Pinpoint the cell where the given text exists, returning its [X, Y] midpoint coordinate. 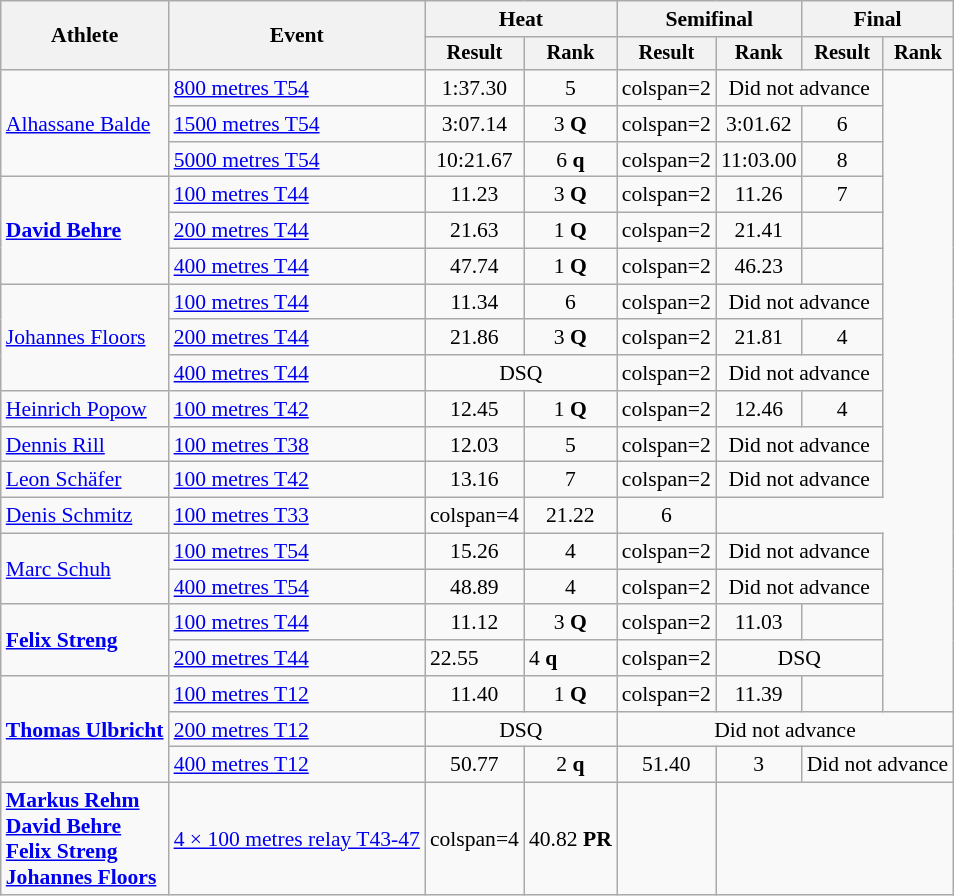
40.82 PR [570, 839]
Athlete [85, 36]
3:01.62 [759, 124]
400 metres T54 [297, 587]
11.34 [474, 302]
David Behre [85, 230]
Felix Streng [85, 640]
Leon Schäfer [85, 480]
2 q [570, 765]
11.12 [474, 623]
Final [878, 19]
12.46 [759, 409]
100 metres T54 [297, 552]
12.45 [474, 409]
1:37.30 [474, 88]
Heat [521, 19]
Semifinal [710, 19]
21.63 [474, 231]
Denis Schmitz [85, 516]
3:07.14 [474, 124]
5000 metres T54 [297, 160]
Thomas Ulbricht [85, 730]
22.55 [474, 658]
Markus RehmDavid BehreFelix StrengJohannes Floors [85, 839]
11.23 [474, 195]
Heinrich Popow [85, 409]
4 × 100 metres relay T43-47 [297, 839]
100 metres T12 [297, 694]
11.40 [474, 694]
10:21.67 [474, 160]
4 q [570, 658]
100 metres T38 [297, 445]
400 metres T12 [297, 765]
Johannes Floors [85, 338]
21.86 [474, 338]
13.16 [474, 480]
51.40 [666, 765]
12.03 [474, 445]
21.41 [759, 231]
11.39 [759, 694]
800 metres T54 [297, 88]
8 [842, 160]
Event [297, 36]
1500 metres T54 [297, 124]
21.22 [570, 516]
47.74 [474, 267]
21.81 [759, 338]
46.23 [759, 267]
48.89 [474, 587]
11.03 [759, 623]
6 q [570, 160]
Alhassane Balde [85, 124]
11.26 [759, 195]
200 metres T12 [297, 730]
11:03.00 [759, 160]
15.26 [474, 552]
3 [759, 765]
Marc Schuh [85, 570]
Dennis Rill [85, 445]
100 metres T33 [297, 516]
50.77 [474, 765]
